Capture the cell that displays the provided text and extract its [X, Y] central coordinate. 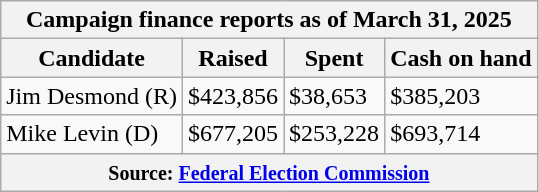
Cash on hand [461, 58]
$677,205 [232, 134]
Campaign finance reports as of March 31, 2025 [269, 20]
Jim Desmond (R) [92, 96]
$38,653 [334, 96]
Source: Federal Election Commission [269, 172]
$253,228 [334, 134]
$693,714 [461, 134]
$385,203 [461, 96]
Raised [232, 58]
$423,856 [232, 96]
Candidate [92, 58]
Spent [334, 58]
Mike Levin (D) [92, 134]
